Search for the cell housing the specified text and yield its [x, y] center coordinate. 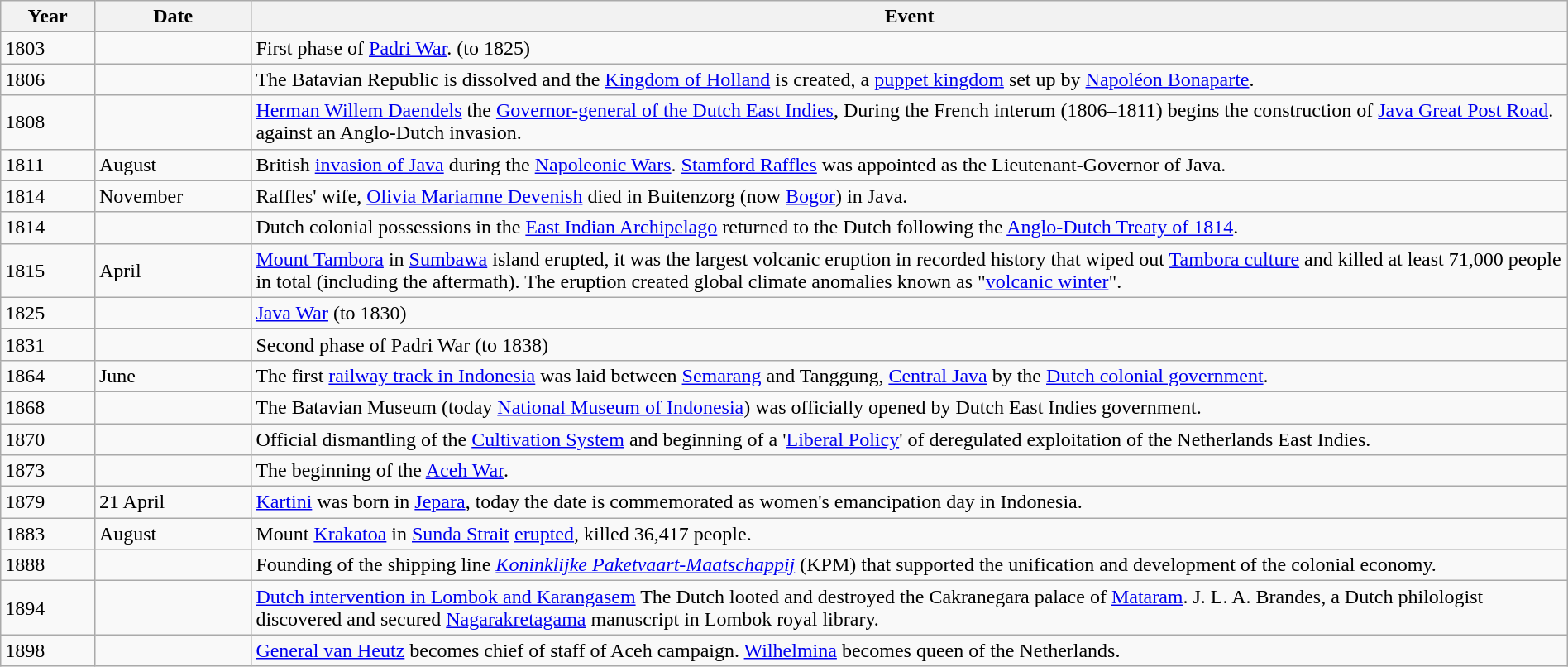
1803 [48, 48]
Event [910, 17]
First phase of Padri War. (to 1825) [910, 48]
The first railway track in Indonesia was laid between Semarang and Tanggung, Central Java by the Dutch colonial government. [910, 376]
1806 [48, 79]
1870 [48, 439]
1879 [48, 502]
1894 [48, 607]
Java War (to 1830) [910, 313]
Year [48, 17]
1808 [48, 122]
1888 [48, 565]
1898 [48, 650]
21 April [172, 502]
Kartini was born in Jepara, today the date is commemorated as women's emancipation day in Indonesia. [910, 502]
Mount Krakatoa in Sunda Strait erupted, killed 36,417 people. [910, 534]
Founding of the shipping line Koninklijke Paketvaart-Maatschappij (KPM) that supported the unification and development of the colonial economy. [910, 565]
Date [172, 17]
April [172, 270]
November [172, 196]
1883 [48, 534]
Second phase of Padri War (to 1838) [910, 344]
The Batavian Republic is dissolved and the Kingdom of Holland is created, a puppet kingdom set up by Napoléon Bonaparte. [910, 79]
Official dismantling of the Cultivation System and beginning of a 'Liberal Policy' of deregulated exploitation of the Netherlands East Indies. [910, 439]
The beginning of the Aceh War. [910, 471]
1864 [48, 376]
British invasion of Java during the Napoleonic Wars. Stamford Raffles was appointed as the Lieutenant-Governor of Java. [910, 165]
1815 [48, 270]
1811 [48, 165]
Dutch colonial possessions in the East Indian Archipelago returned to the Dutch following the Anglo-Dutch Treaty of 1814. [910, 228]
Raffles' wife, Olivia Mariamne Devenish died in Buitenzorg (now Bogor) in Java. [910, 196]
General van Heutz becomes chief of staff of Aceh campaign. Wilhelmina becomes queen of the Netherlands. [910, 650]
1873 [48, 471]
June [172, 376]
1868 [48, 407]
1831 [48, 344]
1825 [48, 313]
The Batavian Museum (today National Museum of Indonesia) was officially opened by Dutch East Indies government. [910, 407]
